Find where the given text appears and provide that cell's center as (X, Y) coordinate. 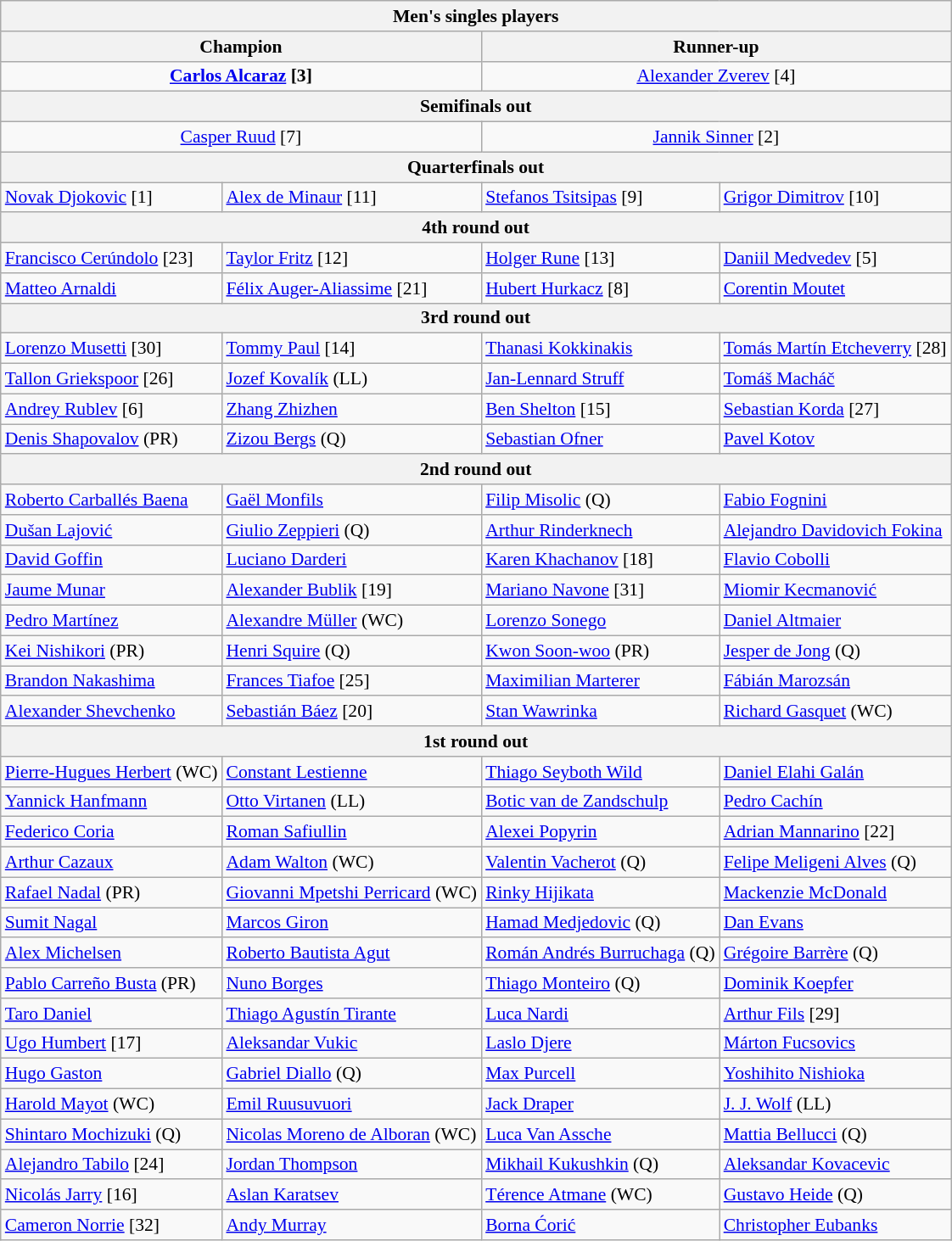
Gabriel Diallo (Q) (351, 1074)
Corentin Moutet (835, 288)
Alex Michelsen (112, 953)
Adrian Mannarino [22] (835, 832)
Mariano Navone [31] (600, 590)
Adam Walton (WC) (351, 863)
Christopher Eubanks (835, 1225)
Márton Fucsovics (835, 1043)
Pedro Cachín (835, 802)
Roman Safiullin (351, 832)
Henri Squire (Q) (351, 651)
Fábián Marozsán (835, 681)
Pedro Martínez (112, 621)
Valentin Vacherot (Q) (600, 863)
Aslan Karatsev (351, 1195)
Daniil Medvedev [5] (835, 258)
Alejandro Tabilo [24] (112, 1165)
Luciano Darderi (351, 560)
Constant Lestienne (351, 772)
Felipe Meligeni Alves (Q) (835, 863)
Ugo Humbert [17] (112, 1043)
Rinky Hijikata (600, 892)
Cameron Norrie [32] (112, 1225)
Lorenzo Musetti [30] (112, 349)
Mattia Bellucci (Q) (835, 1134)
Giulio Zeppieri (Q) (351, 530)
Botic van de Zandschulp (600, 802)
Jesper de Jong (Q) (835, 651)
Casper Ruud [7] (241, 137)
Marcos Giron (351, 923)
Jannik Sinner [2] (716, 137)
Rafael Nadal (PR) (112, 892)
Thiago Agustín Tirante (351, 1014)
Nicolas Moreno de Alboran (WC) (351, 1134)
Gaël Monfils (351, 500)
Pablo Carreño Busta (PR) (112, 983)
Quarterfinals out (476, 167)
Andrey Rublev [6] (112, 409)
Alexander Zverev [4] (716, 76)
Daniel Altmaier (835, 621)
Richard Gasquet (WC) (835, 712)
Gustavo Heide (Q) (835, 1195)
Kwon Soon-woo (PR) (600, 651)
Jan-Lennard Struff (600, 379)
Aleksandar Vukic (351, 1043)
Thanasi Kokkinakis (600, 349)
Miomir Kecmanović (835, 590)
Runner-up (716, 47)
Novak Djokovic [1] (112, 198)
Sebastian Ofner (600, 439)
Frances Tiafoe [25] (351, 681)
Tallon Griekspoor [26] (112, 379)
Lorenzo Sonego (600, 621)
Laslo Djere (600, 1043)
Matteo Arnaldi (112, 288)
Harold Mayot (WC) (112, 1104)
Stefanos Tsitsipas [9] (600, 198)
Emil Ruusuvuori (351, 1104)
Grigor Dimitrov [10] (835, 198)
4th round out (476, 228)
Maximilian Marterer (600, 681)
Fabio Fognini (835, 500)
Jaume Munar (112, 590)
Aleksandar Kovacevic (835, 1165)
3rd round out (476, 318)
J. J. Wolf (LL) (835, 1104)
Luca Van Assche (600, 1134)
Arthur Fils [29] (835, 1014)
Men's singles players (476, 16)
Carlos Alcaraz [3] (241, 76)
Otto Virtanen (LL) (351, 802)
Brandon Nakashima (112, 681)
Champion (241, 47)
Zizou Bergs (Q) (351, 439)
Alejandro Davidovich Fokina (835, 530)
Félix Auger-Aliassime [21] (351, 288)
Alexander Bublik [19] (351, 590)
Tommy Paul [14] (351, 349)
Dušan Lajović (112, 530)
Kei Nishikori (PR) (112, 651)
Taylor Fritz [12] (351, 258)
Hugo Gaston (112, 1074)
Nicolás Jarry [16] (112, 1195)
David Goffin (112, 560)
Thiago Seyboth Wild (600, 772)
Mackenzie McDonald (835, 892)
Alexander Shevchenko (112, 712)
Ben Shelton [15] (600, 409)
Denis Shapovalov (PR) (112, 439)
Yoshihito Nishioka (835, 1074)
Jack Draper (600, 1104)
Pavel Kotov (835, 439)
Roberto Bautista Agut (351, 953)
Semifinals out (476, 107)
Andy Murray (351, 1225)
Hamad Medjedovic (Q) (600, 923)
Arthur Rinderknech (600, 530)
Stan Wawrinka (600, 712)
Tomás Martín Etcheverry [28] (835, 349)
Tomáš Macháč (835, 379)
Román Andrés Burruchaga (Q) (600, 953)
1st round out (476, 741)
Hubert Hurkacz [8] (600, 288)
Shintaro Mochizuki (Q) (112, 1134)
Térence Atmane (WC) (600, 1195)
Borna Ćorić (600, 1225)
Luca Nardi (600, 1014)
Taro Daniel (112, 1014)
Yannick Hanfmann (112, 802)
Alex de Minaur [11] (351, 198)
Flavio Cobolli (835, 560)
Nuno Borges (351, 983)
Jordan Thompson (351, 1165)
Jozef Kovalík (LL) (351, 379)
Arthur Cazaux (112, 863)
Grégoire Barrère (Q) (835, 953)
Filip Misolic (Q) (600, 500)
Dominik Koepfer (835, 983)
Federico Coria (112, 832)
Holger Rune [13] (600, 258)
Giovanni Mpetshi Perricard (WC) (351, 892)
Sebastian Korda [27] (835, 409)
Alexei Popyrin (600, 832)
Mikhail Kukushkin (Q) (600, 1165)
Zhang Zhizhen (351, 409)
Sebastián Báez [20] (351, 712)
Sumit Nagal (112, 923)
Pierre-Hugues Herbert (WC) (112, 772)
2nd round out (476, 470)
Karen Khachanov [18] (600, 560)
Alexandre Müller (WC) (351, 621)
Daniel Elahi Galán (835, 772)
Thiago Monteiro (Q) (600, 983)
Roberto Carballés Baena (112, 500)
Francisco Cerúndolo [23] (112, 258)
Dan Evans (835, 923)
Max Purcell (600, 1074)
